Extract the (x, y) coordinate from the center of the cell holding the provided text.  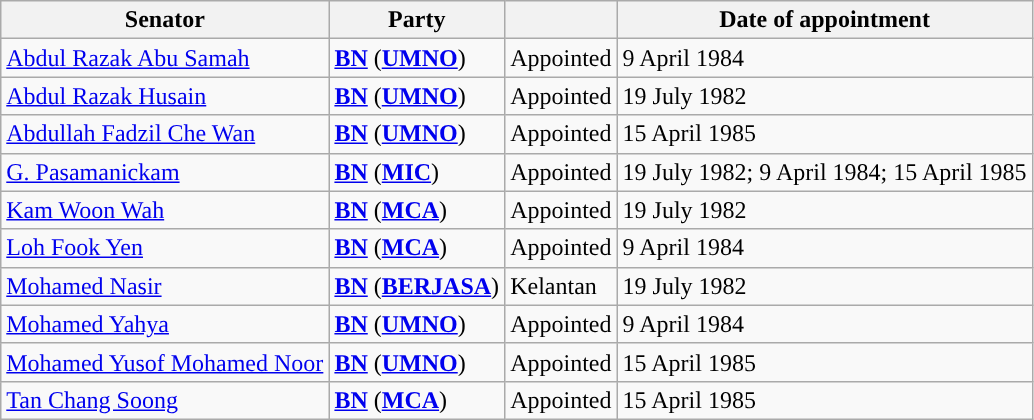
Loh Fook Yen (165, 248)
Abdul Razak Abu Samah (165, 58)
19 July 1982; 9 April 1984; 15 April 1985 (824, 172)
Tan Chang Soong (165, 400)
Kam Woon Wah (165, 210)
Mohamed Nasir (165, 286)
Mohamed Yahya (165, 324)
Kelantan (561, 286)
Abdul Razak Husain (165, 96)
Date of appointment (824, 20)
G. Pasamanickam (165, 172)
Party (417, 20)
BN (MIC) (417, 172)
BN (BERJASA) (417, 286)
Mohamed Yusof Mohamed Noor (165, 362)
Abdullah Fadzil Che Wan (165, 134)
Senator (165, 20)
